Pinpoint the cell where the given text exists, returning its [x, y] midpoint coordinate. 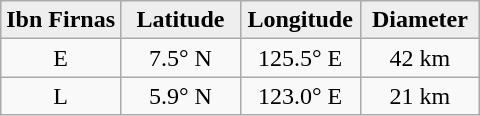
21 km [420, 96]
42 km [420, 58]
5.9° N [181, 96]
L [61, 96]
125.5° E [300, 58]
Diameter [420, 20]
7.5° N [181, 58]
123.0° E [300, 96]
Ibn Firnas [61, 20]
Longitude [300, 20]
Latitude [181, 20]
E [61, 58]
